Extract the [x, y] coordinate from the center of the cell holding the provided text.  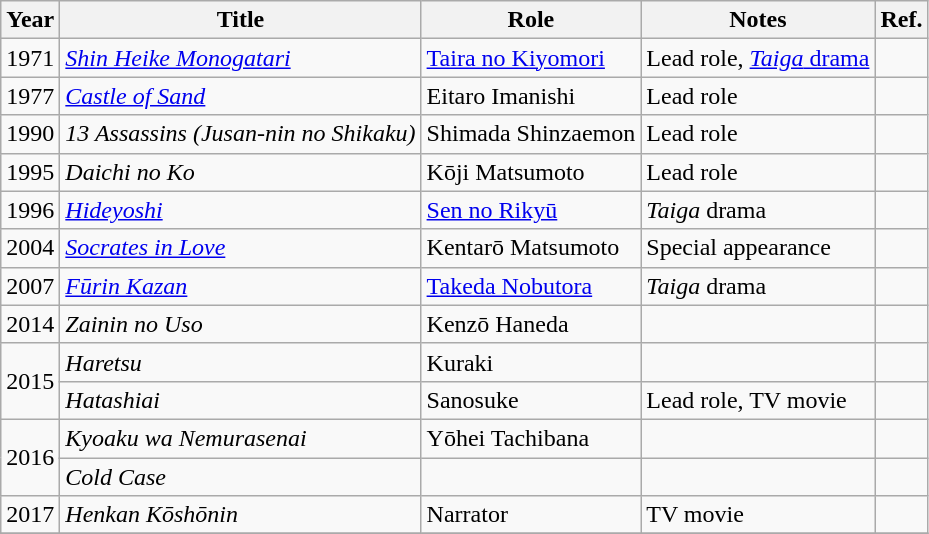
2016 [30, 457]
2017 [30, 515]
Year [30, 20]
2004 [30, 248]
Hideyoshi [240, 210]
Cold Case [240, 477]
Kuraki [531, 362]
Taira no Kiyomori [531, 58]
Shimada Shinzaemon [531, 134]
Yōhei Tachibana [531, 438]
Fūrin Kazan [240, 286]
Takeda Nobutora [531, 286]
1995 [30, 172]
Zainin no Uso [240, 324]
1971 [30, 58]
Lead role, Taiga drama [758, 58]
Socrates in Love [240, 248]
1996 [30, 210]
Eitaro Imanishi [531, 96]
1990 [30, 134]
Narrator [531, 515]
1977 [30, 96]
Lead role, TV movie [758, 400]
Castle of Sand [240, 96]
Henkan Kōshōnin [240, 515]
Kentarō Matsumoto [531, 248]
Title [240, 20]
Kōji Matsumoto [531, 172]
Sen no Rikyū [531, 210]
Kyoaku wa Nemurasenai [240, 438]
Hatashiai [240, 400]
Haretsu [240, 362]
Role [531, 20]
Special appearance [758, 248]
2007 [30, 286]
Sanosuke [531, 400]
Kenzō Haneda [531, 324]
Shin Heike Monogatari [240, 58]
TV movie [758, 515]
13 Assassins (Jusan-nin no Shikaku) [240, 134]
Ref. [902, 20]
2015 [30, 381]
Daichi no Ko [240, 172]
Notes [758, 20]
2014 [30, 324]
